Locate the cell with the specified text and output its [x, y] center coordinate. 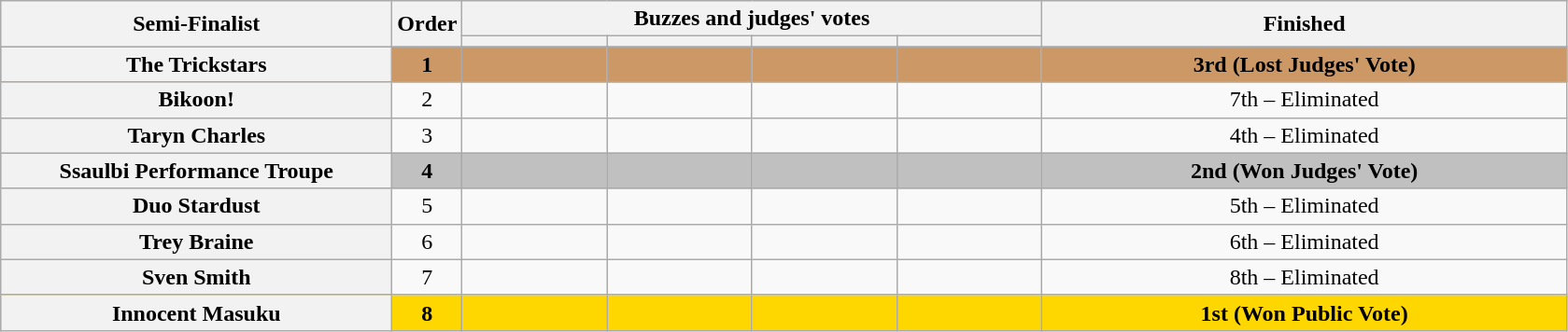
5th – Eliminated [1304, 206]
Innocent Masuku [196, 312]
5 [428, 206]
3rd (Lost Judges' Vote) [1304, 64]
2nd (Won Judges' Vote) [1304, 171]
6th – Eliminated [1304, 242]
4 [428, 171]
Order [428, 24]
8 [428, 312]
6 [428, 242]
1st (Won Public Vote) [1304, 312]
Ssaulbi Performance Troupe [196, 171]
1 [428, 64]
Semi-Finalist [196, 24]
Sven Smith [196, 277]
2 [428, 100]
Trey Braine [196, 242]
Bikoon! [196, 100]
Finished [1304, 24]
3 [428, 135]
Taryn Charles [196, 135]
7 [428, 277]
The Trickstars [196, 64]
7th – Eliminated [1304, 100]
Duo Stardust [196, 206]
4th – Eliminated [1304, 135]
Buzzes and judges' votes [752, 19]
8th – Eliminated [1304, 277]
